Provide the (x, y) coordinate of the cell's center where the given text is located.  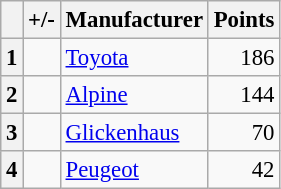
Points (244, 20)
70 (244, 133)
Alpine (134, 95)
186 (244, 58)
2 (12, 95)
+/- (42, 20)
Manufacturer (134, 20)
42 (244, 170)
Peugeot (134, 170)
Glickenhaus (134, 133)
4 (12, 170)
3 (12, 133)
Toyota (134, 58)
1 (12, 58)
144 (244, 95)
